For the text-containing cell, return its midpoint in (X, Y) coordinate format. 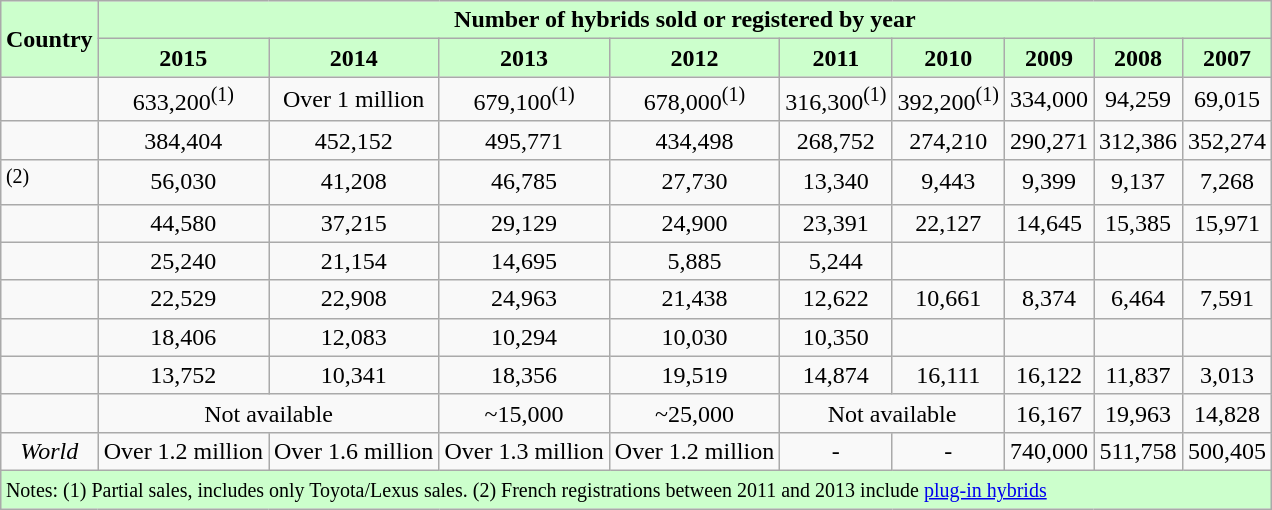
434,498 (694, 140)
14,874 (836, 375)
740,000 (1048, 451)
2007 (1228, 58)
(2) (49, 182)
15,385 (1138, 223)
24,963 (524, 299)
11,837 (1138, 375)
22,908 (353, 299)
18,356 (524, 375)
8,374 (1048, 299)
15,971 (1228, 223)
World (49, 451)
16,122 (1048, 375)
3,013 (1228, 375)
495,771 (524, 140)
7,591 (1228, 299)
633,200(1) (183, 100)
679,100(1) (524, 100)
9,399 (1048, 182)
23,391 (836, 223)
14,695 (524, 261)
2011 (836, 58)
268,752 (836, 140)
37,215 (353, 223)
Country (49, 39)
312,386 (1138, 140)
2013 (524, 58)
10,341 (353, 375)
2015 (183, 58)
Notes: (1) Partial sales, includes only Toyota/Lexus sales. (2) French registrations between 2011 and 2013 include plug-in hybrids (636, 489)
16,167 (1048, 413)
678,000(1) (694, 100)
10,294 (524, 337)
27,730 (694, 182)
22,529 (183, 299)
13,752 (183, 375)
334,000 (1048, 100)
56,030 (183, 182)
2014 (353, 58)
352,274 (1228, 140)
5,244 (836, 261)
14,828 (1228, 413)
2010 (948, 58)
13,340 (836, 182)
290,271 (1048, 140)
9,443 (948, 182)
12,622 (836, 299)
2009 (1048, 58)
452,152 (353, 140)
Number of hybrids sold or registered by year (685, 20)
2008 (1138, 58)
94,259 (1138, 100)
~25,000 (694, 413)
Over 1.6 million (353, 451)
25,240 (183, 261)
~15,000 (524, 413)
274,210 (948, 140)
19,519 (694, 375)
69,015 (1228, 100)
16,111 (948, 375)
Over 1 million (353, 100)
12,083 (353, 337)
14,645 (1048, 223)
10,030 (694, 337)
511,758 (1138, 451)
5,885 (694, 261)
316,300(1) (836, 100)
6,464 (1138, 299)
24,900 (694, 223)
500,405 (1228, 451)
384,404 (183, 140)
19,963 (1138, 413)
41,208 (353, 182)
10,350 (836, 337)
46,785 (524, 182)
7,268 (1228, 182)
9,137 (1138, 182)
21,154 (353, 261)
2012 (694, 58)
10,661 (948, 299)
22,127 (948, 223)
392,200(1) (948, 100)
18,406 (183, 337)
44,580 (183, 223)
Over 1.3 million (524, 451)
29,129 (524, 223)
21,438 (694, 299)
